Find where the given text appears and provide that cell's center as (x, y) coordinate. 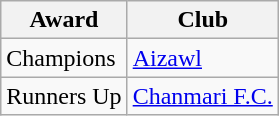
Award (64, 20)
Champions (64, 58)
Club (202, 20)
Chanmari F.C. (202, 96)
Runners Up (64, 96)
Aizawl (202, 58)
